Scan for the cell matching the given text and deliver its [x, y] coordinate at center. 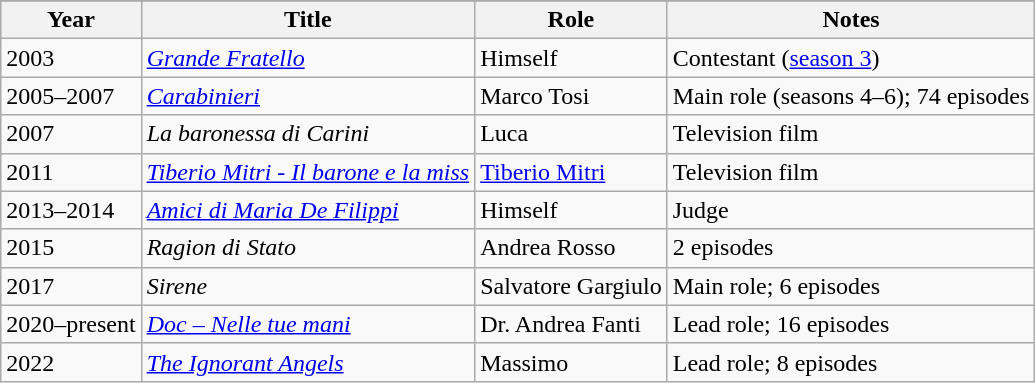
Year [71, 20]
2020–present [71, 324]
2022 [71, 362]
Luca [572, 134]
2017 [71, 286]
2013–2014 [71, 210]
Notes [851, 20]
Tiberio Mitri - Il barone e la miss [308, 172]
Marco Tosi [572, 96]
2015 [71, 248]
Ragion di Stato [308, 248]
La baronessa di Carini [308, 134]
2003 [71, 58]
Doc – Nelle tue mani [308, 324]
Contestant (season 3) [851, 58]
Dr. Andrea Fanti [572, 324]
2007 [71, 134]
Amici di Maria De Filippi [308, 210]
Judge [851, 210]
2011 [71, 172]
Role [572, 20]
Sirene [308, 286]
The Ignorant Angels [308, 362]
Carabinieri [308, 96]
Grande Fratello [308, 58]
2005–2007 [71, 96]
Lead role; 8 episodes [851, 362]
Main role; 6 episodes [851, 286]
Salvatore Gargiulo [572, 286]
Andrea Rosso [572, 248]
Tiberio Mitri [572, 172]
Title [308, 20]
Massimo [572, 362]
Lead role; 16 episodes [851, 324]
Main role (seasons 4–6); 74 episodes [851, 96]
2 episodes [851, 248]
